Scan for the cell matching the given text and deliver its [x, y] coordinate at center. 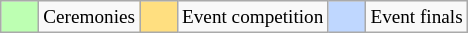
Event competition [252, 17]
Ceremonies [90, 17]
Event finals [416, 17]
